Identify which cell holds the provided text, then report its (X, Y) central coordinate. 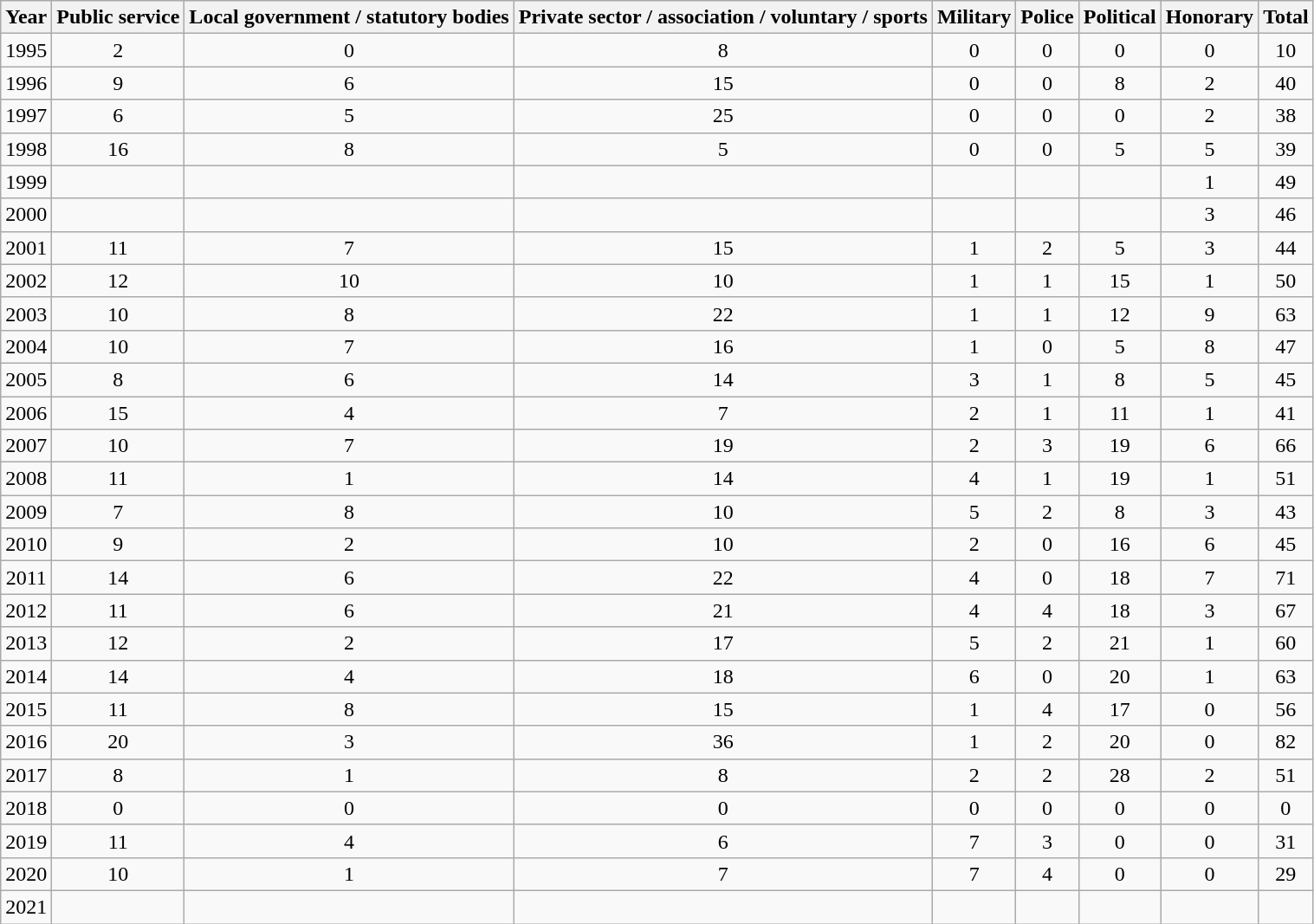
2006 (26, 413)
56 (1286, 709)
Honorary (1209, 17)
2020 (26, 874)
50 (1286, 281)
44 (1286, 248)
82 (1286, 742)
Year (26, 17)
2002 (26, 281)
2000 (26, 215)
2012 (26, 611)
60 (1286, 643)
2009 (26, 512)
66 (1286, 446)
49 (1286, 182)
2007 (26, 446)
1997 (26, 116)
2010 (26, 545)
Military (974, 17)
Local government / statutory bodies (349, 17)
40 (1286, 83)
1995 (26, 50)
67 (1286, 611)
2015 (26, 709)
Private sector / association / voluntary / sports (722, 17)
28 (1119, 775)
1999 (26, 182)
2019 (26, 841)
2021 (26, 907)
43 (1286, 512)
2016 (26, 742)
39 (1286, 149)
2005 (26, 379)
2004 (26, 346)
2014 (26, 676)
2001 (26, 248)
36 (722, 742)
Political (1119, 17)
1996 (26, 83)
2013 (26, 643)
2017 (26, 775)
46 (1286, 215)
Total (1286, 17)
2008 (26, 479)
29 (1286, 874)
25 (722, 116)
38 (1286, 116)
1998 (26, 149)
2018 (26, 808)
Police (1047, 17)
Public service (118, 17)
2011 (26, 578)
41 (1286, 413)
2003 (26, 313)
71 (1286, 578)
31 (1286, 841)
47 (1286, 346)
